Extract the [x, y] coordinate from the center of the cell holding the provided text.  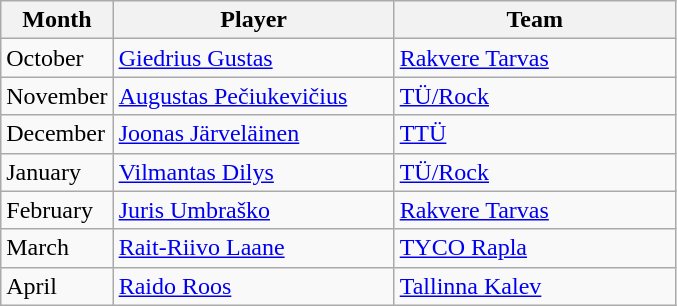
October [57, 58]
Vilmantas Dilys [254, 172]
February [57, 210]
April [57, 286]
Giedrius Gustas [254, 58]
TTÜ [534, 134]
Juris Umbraško [254, 210]
Joonas Järveläinen [254, 134]
November [57, 96]
Raido Roos [254, 286]
March [57, 248]
Player [254, 20]
Team [534, 20]
Tallinna Kalev [534, 286]
January [57, 172]
TYCO Rapla [534, 248]
December [57, 134]
Month [57, 20]
Augustas Pečiukevičius [254, 96]
Rait-Riivo Laane [254, 248]
